Identify which cell holds the provided text, then report its (X, Y) central coordinate. 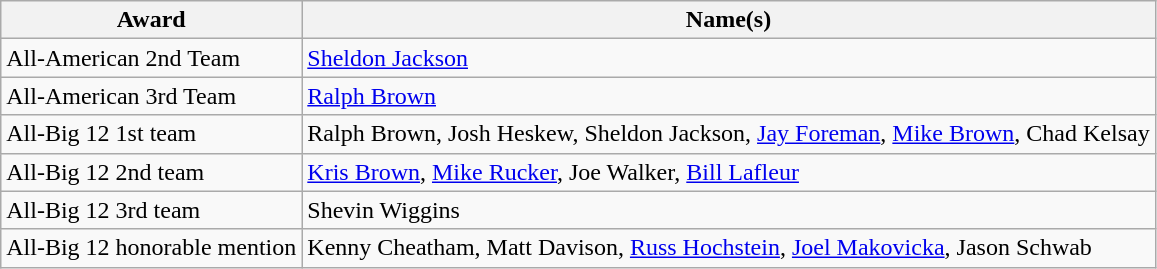
Ralph Brown, Josh Heskew, Sheldon Jackson, Jay Foreman, Mike Brown, Chad Kelsay (728, 134)
Kenny Cheatham, Matt Davison, Russ Hochstein, Joel Makovicka, Jason Schwab (728, 248)
Sheldon Jackson (728, 58)
Ralph Brown (728, 96)
Name(s) (728, 20)
Shevin Wiggins (728, 210)
All-Big 12 2nd team (152, 172)
Award (152, 20)
All-American 3rd Team (152, 96)
All-Big 12 3rd team (152, 210)
All-American 2nd Team (152, 58)
Kris Brown, Mike Rucker, Joe Walker, Bill Lafleur (728, 172)
All-Big 12 1st team (152, 134)
All-Big 12 honorable mention (152, 248)
